Provide the [X, Y] coordinate of the cell's center where the given text is located.  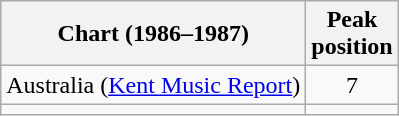
7 [352, 85]
Peakposition [352, 34]
Australia (Kent Music Report) [154, 85]
Chart (1986–1987) [154, 34]
